Detect which cell encompasses the target text, then output its (X, Y) center coordinate. 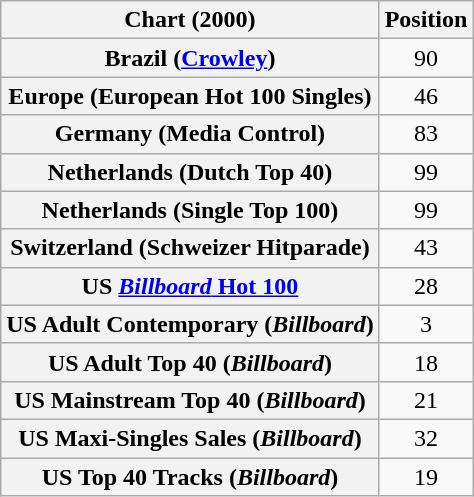
83 (426, 134)
Brazil (Crowley) (190, 58)
19 (426, 477)
Position (426, 20)
US Mainstream Top 40 (Billboard) (190, 400)
Chart (2000) (190, 20)
18 (426, 362)
43 (426, 248)
46 (426, 96)
US Adult Contemporary (Billboard) (190, 324)
Germany (Media Control) (190, 134)
28 (426, 286)
US Billboard Hot 100 (190, 286)
US Top 40 Tracks (Billboard) (190, 477)
Switzerland (Schweizer Hitparade) (190, 248)
21 (426, 400)
Netherlands (Single Top 100) (190, 210)
32 (426, 438)
US Maxi-Singles Sales (Billboard) (190, 438)
Netherlands (Dutch Top 40) (190, 172)
US Adult Top 40 (Billboard) (190, 362)
Europe (European Hot 100 Singles) (190, 96)
90 (426, 58)
3 (426, 324)
